For the text-containing cell, return its midpoint in [x, y] coordinate format. 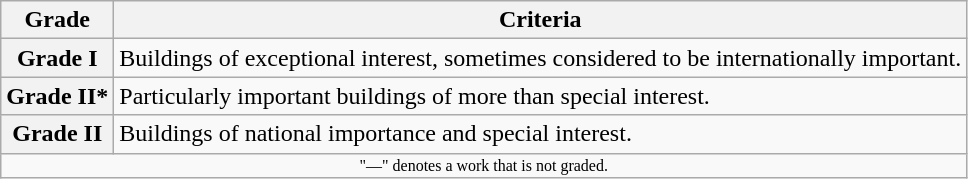
Grade II [58, 134]
Particularly important buildings of more than special interest. [540, 96]
"—" denotes a work that is not graded. [484, 165]
Buildings of national importance and special interest. [540, 134]
Grade I [58, 58]
Buildings of exceptional interest, sometimes considered to be internationally important. [540, 58]
Grade II* [58, 96]
Criteria [540, 20]
Grade [58, 20]
